Output the (x, y) coordinate of the center of the cell containing the given text.  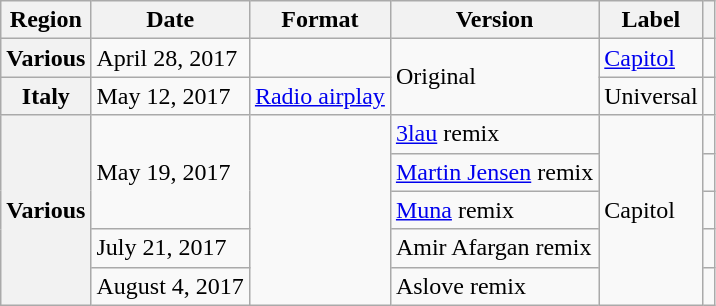
Version (494, 20)
Universal (651, 96)
May 12, 2017 (170, 96)
Label (651, 20)
Region (46, 20)
Amir Afargan remix (494, 248)
April 28, 2017 (170, 58)
Muna remix (494, 210)
July 21, 2017 (170, 248)
Original (494, 77)
August 4, 2017 (170, 286)
Aslove remix (494, 286)
Italy (46, 96)
Martin Jensen remix (494, 172)
May 19, 2017 (170, 172)
Date (170, 20)
Radio airplay (320, 96)
Format (320, 20)
3lau remix (494, 134)
